Scan for the cell matching the given text and deliver its [x, y] coordinate at center. 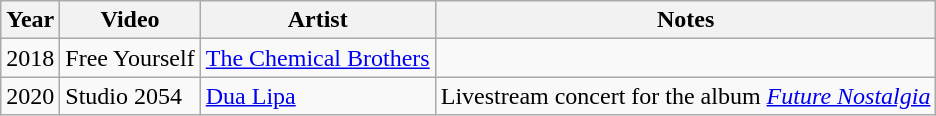
Notes [686, 20]
2020 [30, 96]
The Chemical Brothers [318, 58]
Video [130, 20]
2018 [30, 58]
Artist [318, 20]
Year [30, 20]
Free Yourself [130, 58]
Dua Lipa [318, 96]
Livestream concert for the album Future Nostalgia [686, 96]
Studio 2054 [130, 96]
